Locate the cell with the specified text and output its [X, Y] center coordinate. 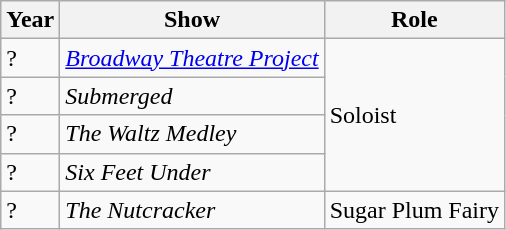
Year [30, 20]
Broadway Theatre Project [192, 58]
Six Feet Under [192, 172]
Show [192, 20]
Soloist [414, 115]
Sugar Plum Fairy [414, 210]
The Nutcracker [192, 210]
Submerged [192, 96]
The Waltz Medley [192, 134]
Role [414, 20]
